Find where the given text appears and provide that cell's center as [x, y] coordinate. 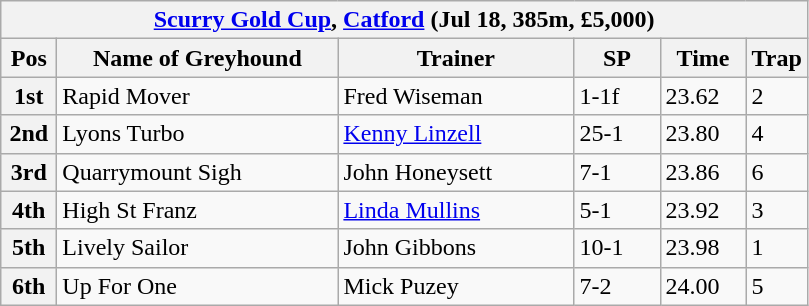
3rd [29, 172]
Linda Mullins [456, 210]
5 [776, 286]
Fred Wiseman [456, 96]
John Honeysett [456, 172]
SP [617, 58]
2 [776, 96]
Mick Puzey [456, 286]
4th [29, 210]
25-1 [617, 134]
23.98 [703, 248]
High St Franz [198, 210]
John Gibbons [456, 248]
6 [776, 172]
4 [776, 134]
5-1 [617, 210]
23.80 [703, 134]
10-1 [617, 248]
2nd [29, 134]
1st [29, 96]
5th [29, 248]
Pos [29, 58]
Quarrymount Sigh [198, 172]
3 [776, 210]
24.00 [703, 286]
6th [29, 286]
Time [703, 58]
Up For One [198, 286]
Lyons Turbo [198, 134]
Trap [776, 58]
23.86 [703, 172]
23.92 [703, 210]
1-1f [617, 96]
Name of Greyhound [198, 58]
Lively Sailor [198, 248]
23.62 [703, 96]
7-2 [617, 286]
1 [776, 248]
7-1 [617, 172]
Rapid Mover [198, 96]
Scurry Gold Cup, Catford (Jul 18, 385m, £5,000) [404, 20]
Trainer [456, 58]
Kenny Linzell [456, 134]
